Extract the (x, y) coordinate from the center of the cell holding the provided text.  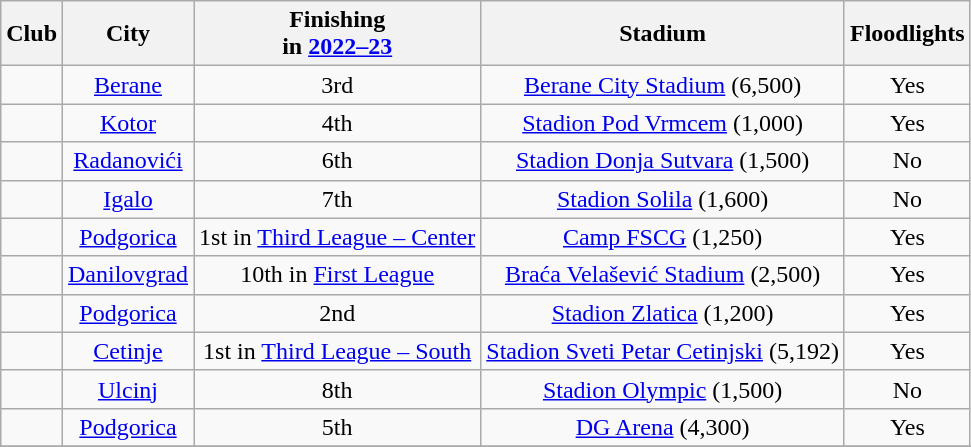
1st in Third League – Center (338, 237)
Stadium (663, 34)
Club (32, 34)
Floodlights (907, 34)
Stadion Sveti Petar Cetinjski (5,192) (663, 351)
8th (338, 389)
City (128, 34)
Ulcinj (128, 389)
1st in Third League – South (338, 351)
Stadion Zlatica (1,200) (663, 313)
Radanovići (128, 161)
Kotor (128, 123)
2nd (338, 313)
3rd (338, 85)
Danilovgrad (128, 275)
Stadion Donja Sutvara (1,500) (663, 161)
4th (338, 123)
Cetinje (128, 351)
Camp FSCG (1,250) (663, 237)
Berane City Stadium (6,500) (663, 85)
Berane (128, 85)
10th in First League (338, 275)
Stadion Olympic (1,500) (663, 389)
Braća Velašević Stadium (2,500) (663, 275)
Stadion Pod Vrmcem (1,000) (663, 123)
Igalo (128, 199)
DG Arena (4,300) (663, 427)
6th (338, 161)
Finishing in 2022–23 (338, 34)
Stadion Solila (1,600) (663, 199)
5th (338, 427)
7th (338, 199)
